Capture the cell that displays the provided text and extract its (X, Y) central coordinate. 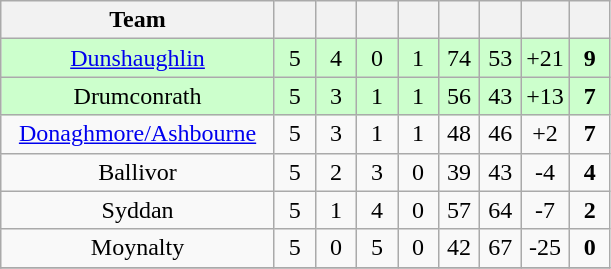
67 (500, 248)
+2 (546, 134)
+21 (546, 58)
53 (500, 58)
42 (460, 248)
74 (460, 58)
Syddan (138, 210)
-7 (546, 210)
56 (460, 96)
Donaghmore/Ashbourne (138, 134)
48 (460, 134)
46 (500, 134)
Team (138, 20)
+13 (546, 96)
Dunshaughlin (138, 58)
Ballivor (138, 172)
-25 (546, 248)
Drumconrath (138, 96)
64 (500, 210)
Moynalty (138, 248)
-4 (546, 172)
9 (590, 58)
39 (460, 172)
57 (460, 210)
